From the cell containing the given text, extract its center point as [x, y] coordinate. 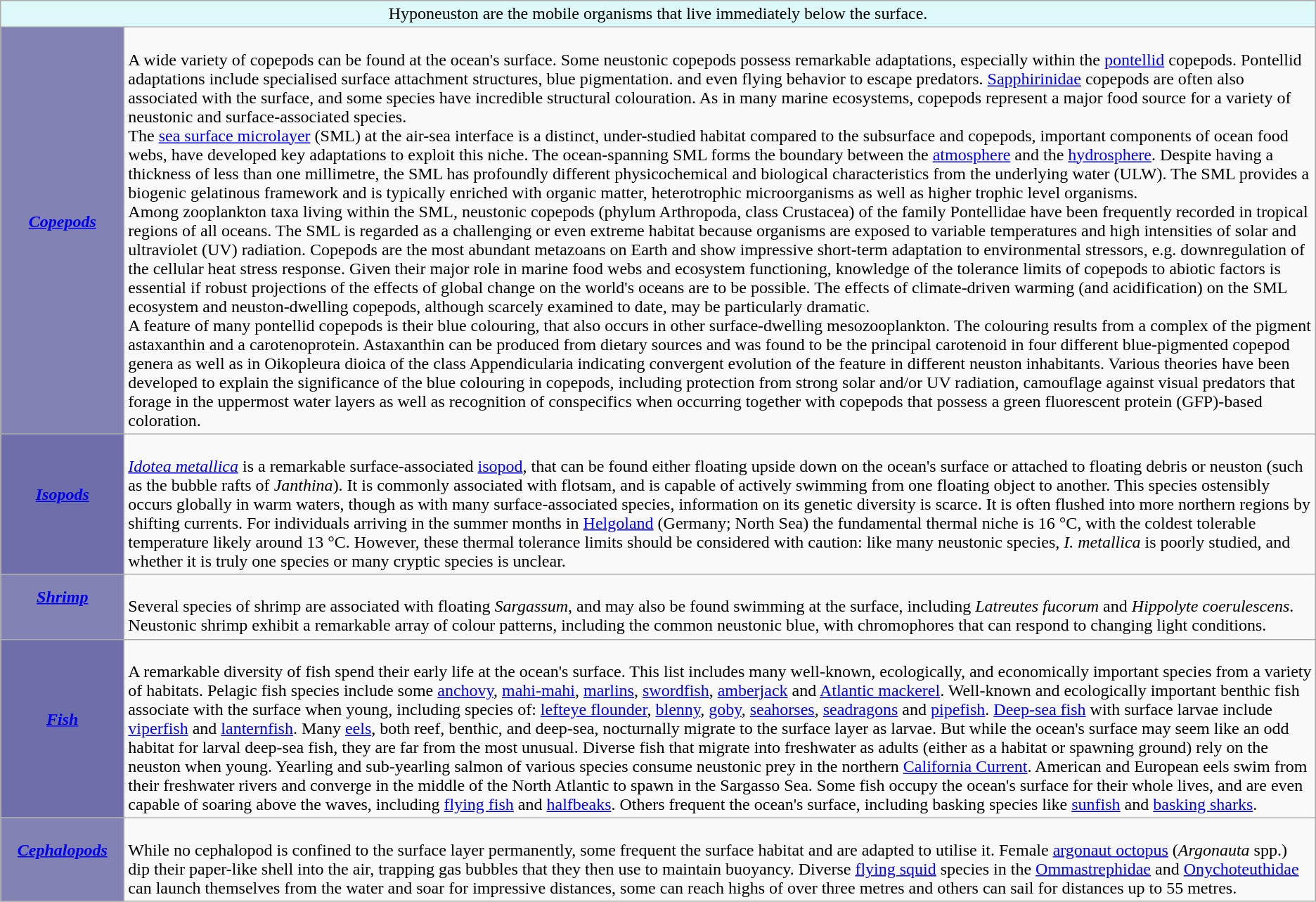
Isopods [63, 504]
Copepods [63, 231]
Fish [63, 728]
Cephalopods [63, 859]
Hyponeuston are the mobile organisms that live immediately below the surface. [658, 14]
Shrimp [63, 607]
